Provide the [X, Y] coordinate of the cell's center where the given text is located.  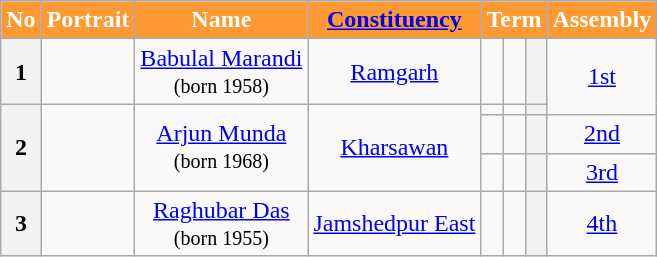
Babulal Marandi(born 1958) [222, 72]
Term [514, 20]
4th [602, 224]
No [21, 20]
3 [21, 224]
Portrait [88, 20]
Constituency [394, 20]
Jamshedpur East [394, 224]
Assembly [602, 20]
1st [602, 77]
Arjun Munda(born 1968) [222, 148]
3rd [602, 172]
Name [222, 20]
2 [21, 148]
2nd [602, 134]
Ramgarh [394, 72]
Kharsawan [394, 148]
1 [21, 72]
Raghubar Das(born 1955) [222, 224]
